From the cell containing the given text, extract its center point as [X, Y] coordinate. 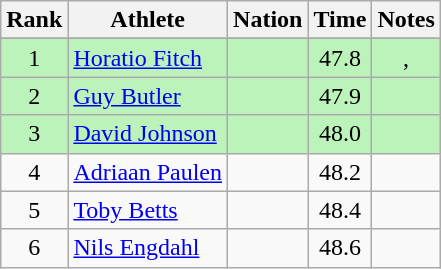
David Johnson [148, 134]
48.6 [340, 248]
3 [34, 134]
2 [34, 96]
Notes [406, 20]
, [406, 58]
Toby Betts [148, 210]
Time [340, 20]
Guy Butler [148, 96]
1 [34, 58]
Rank [34, 20]
Nation [268, 20]
47.8 [340, 58]
48.2 [340, 172]
48.4 [340, 210]
Nils Engdahl [148, 248]
6 [34, 248]
48.0 [340, 134]
47.9 [340, 96]
4 [34, 172]
Adriaan Paulen [148, 172]
Horatio Fitch [148, 58]
Athlete [148, 20]
5 [34, 210]
